Return the [X, Y] coordinate for the center point of the cell that contains the specified text.  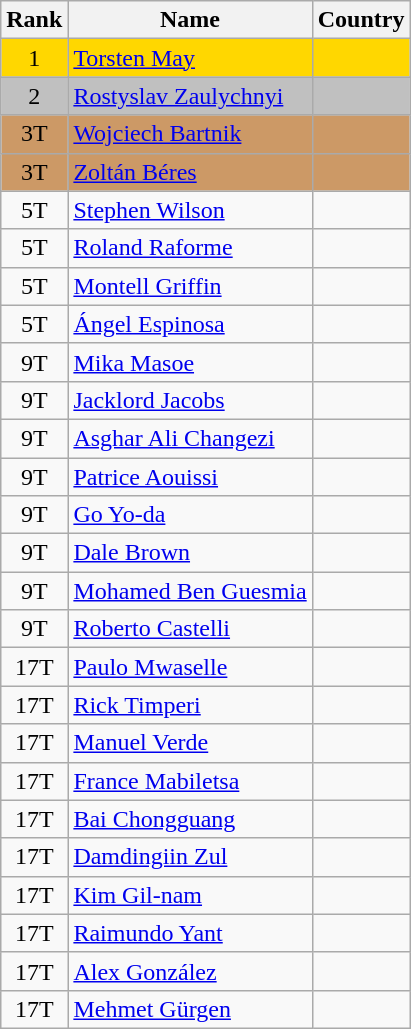
1 [34, 58]
Go Yo-da [190, 515]
Mika Masoe [190, 362]
Damdingiin Zul [190, 857]
Patrice Aouissi [190, 477]
Jacklord Jacobs [190, 400]
Rostyslav Zaulychnyi [190, 96]
Name [190, 20]
Manuel Verde [190, 743]
Mohamed Ben Guesmia [190, 591]
Stephen Wilson [190, 210]
Rick Timperi [190, 705]
Raimundo Yant [190, 933]
Mehmet Gürgen [190, 1009]
Country [361, 20]
Alex González [190, 971]
Torsten May [190, 58]
Kim Gil-nam [190, 895]
France Mabiletsa [190, 781]
Asghar Ali Changezi [190, 438]
Dale Brown [190, 553]
Roland Raforme [190, 248]
Roberto Castelli [190, 629]
Bai Chongguang [190, 819]
Zoltán Béres [190, 172]
Ángel Espinosa [190, 324]
2 [34, 96]
Rank [34, 20]
Wojciech Bartnik [190, 134]
Paulo Mwaselle [190, 667]
Montell Griffin [190, 286]
